From the cell containing the given text, extract its center point as (X, Y) coordinate. 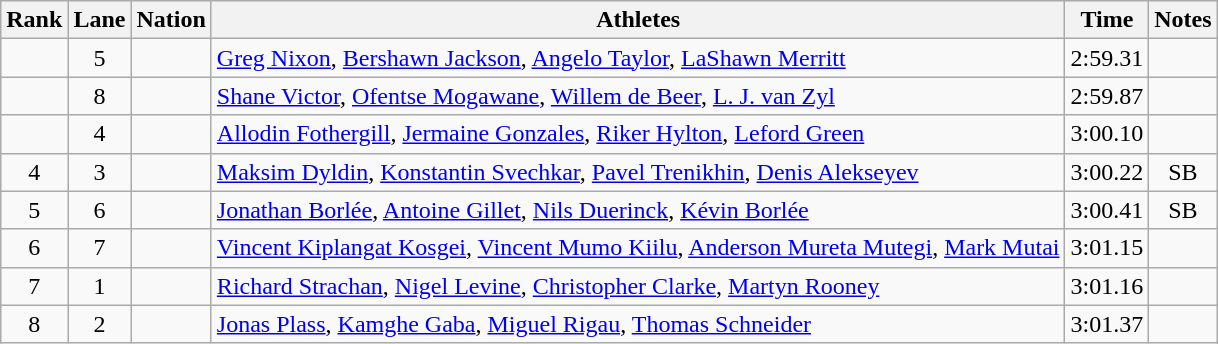
2:59.31 (1107, 58)
3:01.15 (1107, 248)
Rank (34, 20)
Notes (1183, 20)
2 (100, 324)
Richard Strachan, Nigel Levine, Christopher Clarke, Martyn Rooney (638, 286)
Nation (171, 20)
1 (100, 286)
Jonas Plass, Kamghe Gaba, Miguel Rigau, Thomas Schneider (638, 324)
Allodin Fothergill, Jermaine Gonzales, Riker Hylton, Leford Green (638, 134)
Athletes (638, 20)
Greg Nixon, Bershawn Jackson, Angelo Taylor, LaShawn Merritt (638, 58)
2:59.87 (1107, 96)
3:00.22 (1107, 172)
3:00.41 (1107, 210)
3 (100, 172)
3:01.16 (1107, 286)
Maksim Dyldin, Konstantin Svechkar, Pavel Trenikhin, Denis Alekseyev (638, 172)
Shane Victor, Ofentse Mogawane, Willem de Beer, L. J. van Zyl (638, 96)
Time (1107, 20)
3:00.10 (1107, 134)
Jonathan Borlée, Antoine Gillet, Nils Duerinck, Kévin Borlée (638, 210)
Vincent Kiplangat Kosgei, Vincent Mumo Kiilu, Anderson Mureta Mutegi, Mark Mutai (638, 248)
3:01.37 (1107, 324)
Lane (100, 20)
